Provide the [x, y] coordinate of the cell's center where the given text is located.  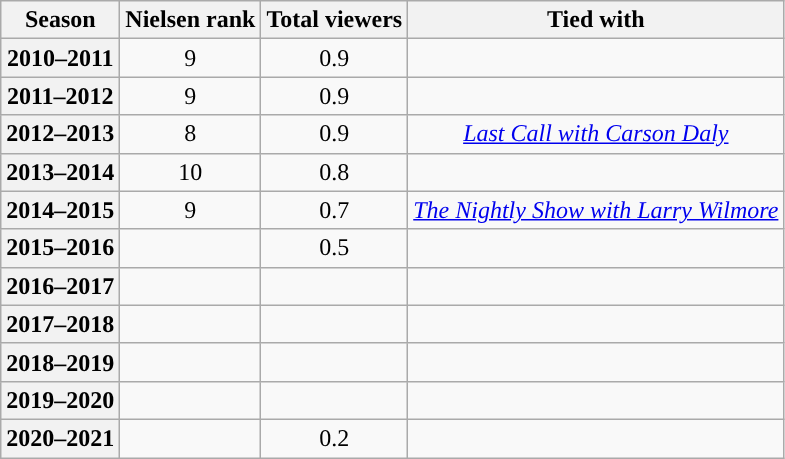
2015–2016 [60, 248]
2011–2012 [60, 96]
10 [190, 172]
0.7 [334, 210]
Season [60, 20]
0.2 [334, 438]
The Nightly Show with Larry Wilmore [596, 210]
0.8 [334, 172]
Nielsen rank [190, 20]
2012–2013 [60, 134]
2010–2011 [60, 58]
Tied with [596, 20]
Last Call with Carson Daly [596, 134]
8 [190, 134]
2020–2021 [60, 438]
2019–2020 [60, 400]
2016–2017 [60, 286]
0.5 [334, 248]
2017–2018 [60, 324]
Total viewers [334, 20]
2014–2015 [60, 210]
2018–2019 [60, 362]
2013–2014 [60, 172]
